Extract the [x, y] coordinate from the center of the cell holding the provided text.  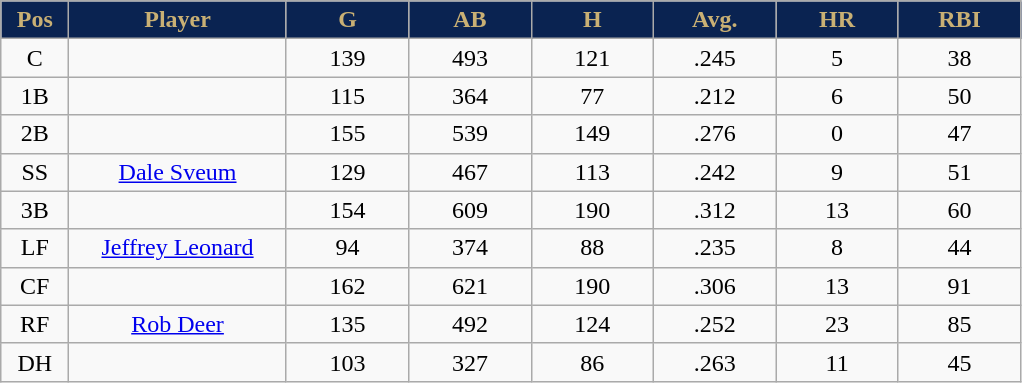
467 [470, 172]
Dale Sveum [178, 172]
124 [592, 324]
47 [960, 134]
LF [35, 248]
85 [960, 324]
44 [960, 248]
113 [592, 172]
6 [837, 96]
9 [837, 172]
.306 [715, 286]
493 [470, 58]
Pos [35, 20]
5 [837, 58]
91 [960, 286]
H [592, 20]
11 [837, 362]
139 [347, 58]
.245 [715, 58]
RBI [960, 20]
38 [960, 58]
HR [837, 20]
Jeffrey Leonard [178, 248]
115 [347, 96]
RF [35, 324]
539 [470, 134]
103 [347, 362]
SS [35, 172]
149 [592, 134]
609 [470, 210]
.312 [715, 210]
.276 [715, 134]
77 [592, 96]
AB [470, 20]
121 [592, 58]
60 [960, 210]
50 [960, 96]
155 [347, 134]
Rob Deer [178, 324]
C [35, 58]
DH [35, 362]
94 [347, 248]
8 [837, 248]
3B [35, 210]
.263 [715, 362]
2B [35, 134]
0 [837, 134]
492 [470, 324]
G [347, 20]
.212 [715, 96]
621 [470, 286]
51 [960, 172]
Avg. [715, 20]
.242 [715, 172]
.252 [715, 324]
374 [470, 248]
Player [178, 20]
23 [837, 324]
135 [347, 324]
.235 [715, 248]
CF [35, 286]
154 [347, 210]
1B [35, 96]
88 [592, 248]
86 [592, 362]
45 [960, 362]
327 [470, 362]
364 [470, 96]
129 [347, 172]
162 [347, 286]
